Extract the (X, Y) coordinate from the center of the cell holding the provided text.  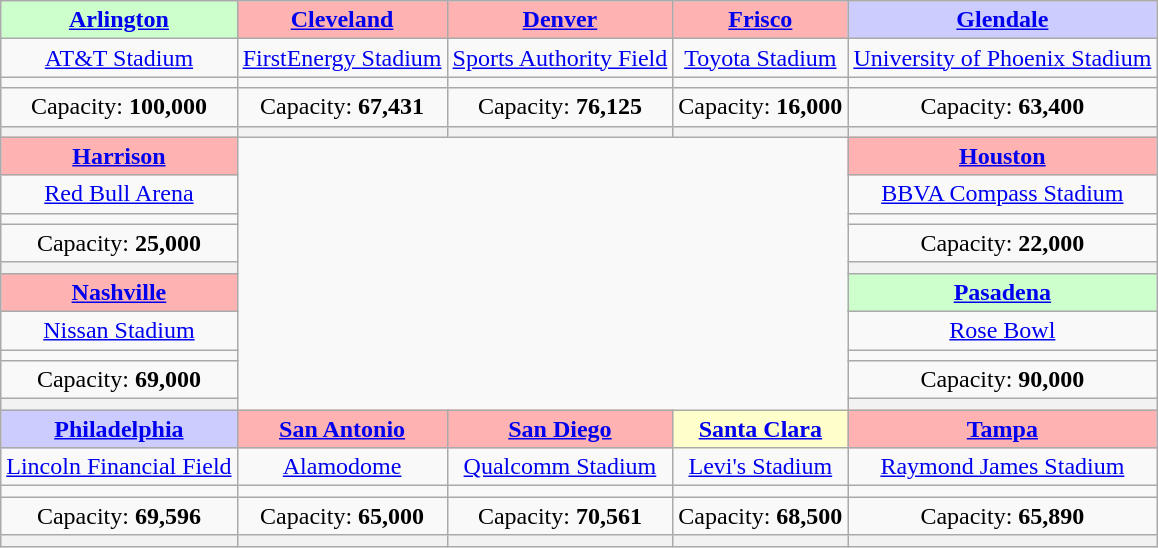
Capacity: 70,561 (560, 516)
University of Phoenix Stadium (1002, 58)
Capacity: 76,125 (560, 107)
Frisco (760, 20)
Capacity: 67,431 (342, 107)
Tampa (1002, 429)
Nissan Stadium (119, 330)
Capacity: 68,500 (760, 516)
Denver (560, 20)
Alamodome (342, 467)
Pasadena (1002, 292)
Capacity: 65,890 (1002, 516)
Rose Bowl (1002, 330)
FirstEnergy Stadium (342, 58)
Nashville (119, 292)
San Diego (560, 429)
Capacity: 22,000 (1002, 243)
Toyota Stadium (760, 58)
Capacity: 90,000 (1002, 380)
San Antonio (342, 429)
Capacity: 100,000 (119, 107)
Capacity: 16,000 (760, 107)
Arlington (119, 20)
BBVA Compass Stadium (1002, 194)
Capacity: 25,000 (119, 243)
Levi's Stadium (760, 467)
Capacity: 63,400 (1002, 107)
Philadelphia (119, 429)
Red Bull Arena (119, 194)
Qualcomm Stadium (560, 467)
Houston (1002, 156)
Sports Authority Field (560, 58)
Capacity: 65,000 (342, 516)
Glendale (1002, 20)
AT&T Stadium (119, 58)
Capacity: 69,596 (119, 516)
Raymond James Stadium (1002, 467)
Santa Clara (760, 429)
Harrison (119, 156)
Cleveland (342, 20)
Capacity: 69,000 (119, 380)
Lincoln Financial Field (119, 467)
